Capture the cell that displays the provided text and extract its (X, Y) central coordinate. 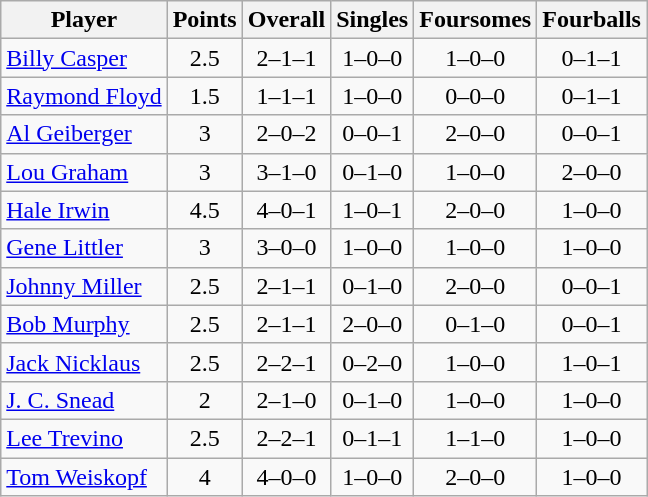
Lou Graham (84, 172)
J. C. Snead (84, 400)
Tom Weiskopf (84, 477)
1.5 (204, 96)
Singles (372, 20)
Foursomes (476, 20)
4.5 (204, 210)
3–1–0 (286, 172)
4–0–0 (286, 477)
Billy Casper (84, 58)
2 (204, 400)
Lee Trevino (84, 438)
Gene Littler (84, 248)
Jack Nicklaus (84, 362)
1–1–1 (286, 96)
0–0–0 (476, 96)
0–2–0 (372, 362)
1–1–0 (476, 438)
Hale Irwin (84, 210)
4–0–1 (286, 210)
Bob Murphy (84, 324)
Al Geiberger (84, 134)
2–1–0 (286, 400)
Fourballs (592, 20)
Raymond Floyd (84, 96)
Player (84, 20)
Johnny Miller (84, 286)
4 (204, 477)
2–0–2 (286, 134)
3–0–0 (286, 248)
Overall (286, 20)
Points (204, 20)
